Detect which cell encompasses the target text, then output its (x, y) center coordinate. 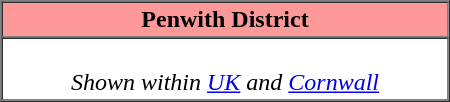
Penwith District (226, 20)
Shown within UK and Cornwall (226, 70)
